Pinpoint the cell where the given text exists, returning its [x, y] midpoint coordinate. 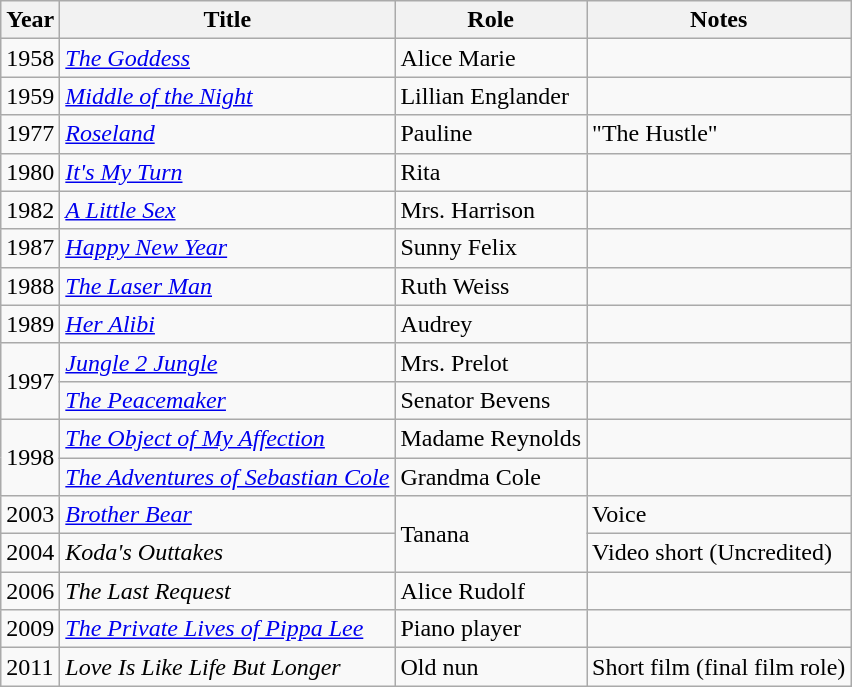
Old nun [491, 667]
1958 [30, 58]
Brother Bear [228, 515]
1988 [30, 286]
Senator Bevens [491, 400]
Audrey [491, 324]
Madame Reynolds [491, 438]
Ruth Weiss [491, 286]
Mrs. Prelot [491, 362]
1989 [30, 324]
2003 [30, 515]
Year [30, 20]
Notes [719, 20]
Rita [491, 172]
Alice Marie [491, 58]
1980 [30, 172]
Love Is Like Life But Longer [228, 667]
Sunny Felix [491, 248]
The Adventures of Sebastian Cole [228, 477]
1997 [30, 381]
Alice Rudolf [491, 591]
1977 [30, 134]
Roseland [228, 134]
The Peacemaker [228, 400]
1959 [30, 96]
Jungle 2 Jungle [228, 362]
"The Hustle" [719, 134]
A Little Sex [228, 210]
2011 [30, 667]
1987 [30, 248]
2006 [30, 591]
Tanana [491, 534]
2004 [30, 553]
Mrs. Harrison [491, 210]
Pauline [491, 134]
Middle of the Night [228, 96]
Koda's Outtakes [228, 553]
The Goddess [228, 58]
Voice [719, 515]
It's My Turn [228, 172]
The Last Request [228, 591]
Title [228, 20]
Video short (Uncredited) [719, 553]
1998 [30, 457]
Short film (final film role) [719, 667]
Lillian Englander [491, 96]
Piano player [491, 629]
Her Alibi [228, 324]
Happy New Year [228, 248]
2009 [30, 629]
The Private Lives of Pippa Lee [228, 629]
Role [491, 20]
The Laser Man [228, 286]
Grandma Cole [491, 477]
The Object of My Affection [228, 438]
1982 [30, 210]
